Output the (X, Y) coordinate of the center of the cell containing the given text.  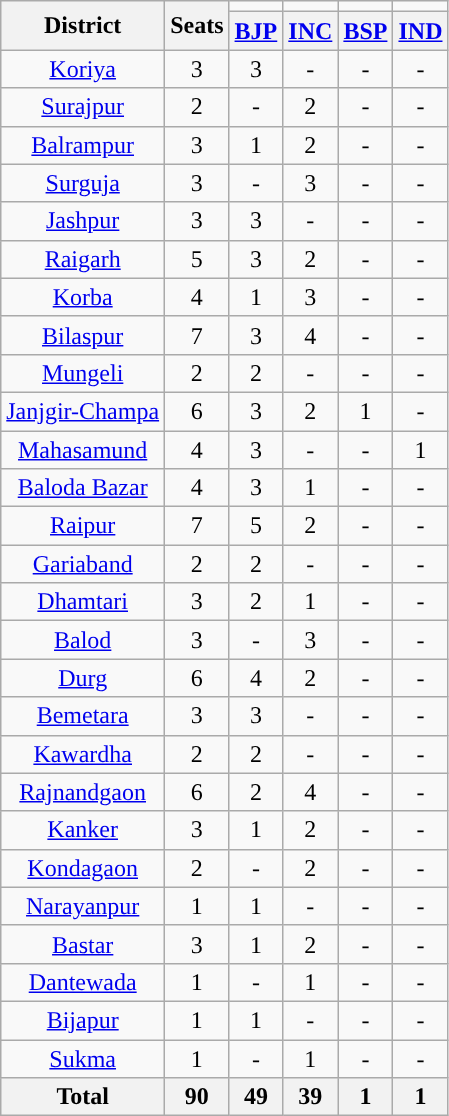
Mungeli (83, 373)
Surajpur (83, 107)
Bemetara (83, 716)
Korba (83, 297)
Gariaband (83, 564)
Raipur (83, 526)
Balrampur (83, 145)
Jashpur (83, 221)
Dhamtari (83, 602)
Sukma (83, 1059)
Kanker (83, 830)
Total (83, 1097)
Durg (83, 678)
90 (197, 1097)
Balod (83, 640)
Mahasamund (83, 449)
Raigarh (83, 259)
Kawardha (83, 754)
Narayanpur (83, 906)
Baloda Bazar (83, 488)
Kondagaon (83, 868)
INC (310, 31)
Bastar (83, 944)
District (83, 26)
BJP (256, 31)
39 (310, 1097)
Rajnandgaon (83, 792)
49 (256, 1097)
BSP (366, 31)
Surguja (83, 183)
Janjgir-Champa (83, 411)
Bilaspur (83, 335)
IND (420, 31)
Koriya (83, 69)
Bijapur (83, 1020)
Dantewada (83, 982)
Seats (197, 26)
